Detect which cell encompasses the target text, then output its (x, y) center coordinate. 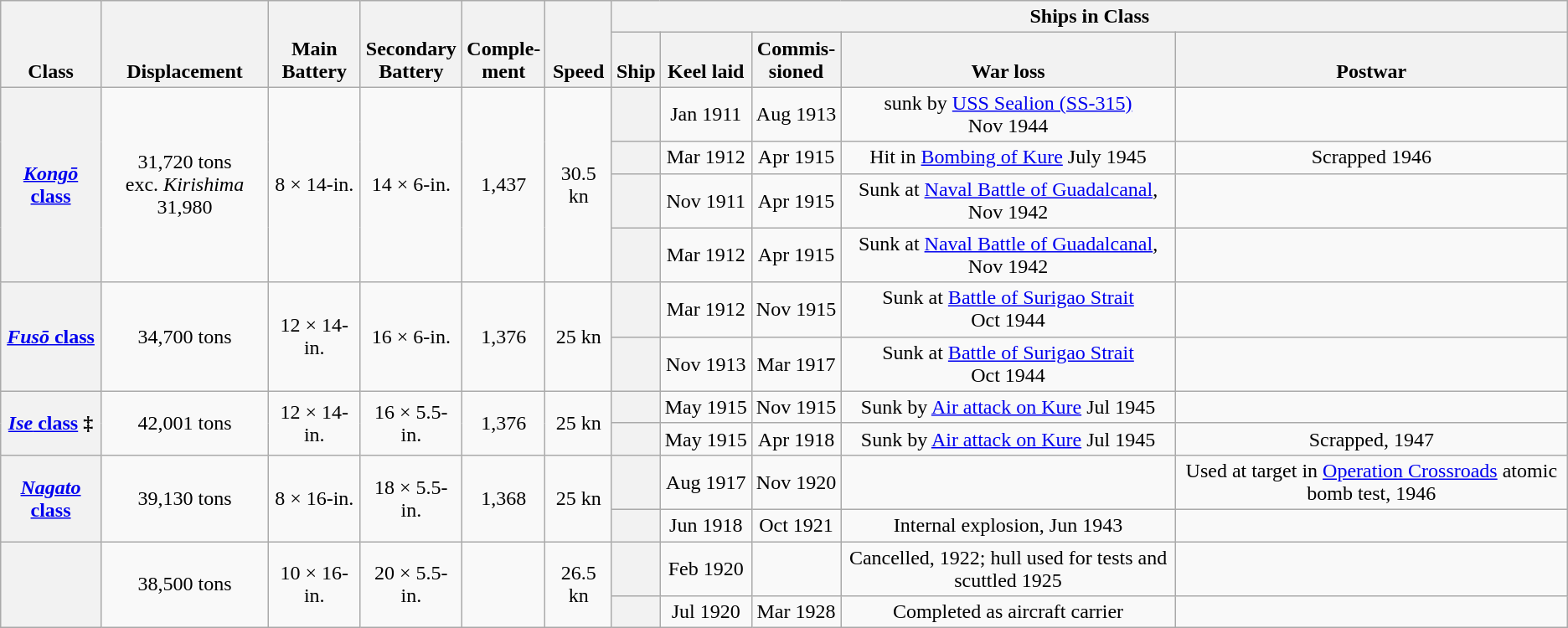
Mar 1917 (796, 363)
Jun 1918 (705, 525)
Oct 1921 (796, 525)
8 × 16-in. (315, 497)
Aug 1917 (705, 482)
31,720 tonsexc. Kirishima 31,980 (184, 184)
Used at target in Operation Crossroads atomic bomb test, 1946 (1371, 482)
20 × 5.5-in. (411, 584)
Nagato class (51, 497)
MainBattery (315, 44)
SecondaryBattery (411, 44)
Nov 1920 (796, 482)
Hit in Bombing of Kure July 1945 (1008, 157)
Speed (579, 44)
Apr 1918 (796, 439)
Nov 1913 (705, 363)
Scrapped 1946 (1371, 157)
sunk by USS Sealion (SS-315) Nov 1944 (1008, 114)
Class (51, 44)
26.5 kn (579, 584)
30.5 kn (579, 184)
Ship (636, 60)
Displacement (184, 44)
Commis-sioned (796, 60)
Ships in Class (1089, 17)
Aug 1913 (796, 114)
Kongō class (51, 184)
Cancelled, 1922; hull used for tests and scuttled 1925 (1008, 568)
8 × 14-in. (315, 184)
Completed as aircraft carrier (1008, 612)
10 × 16-in. (315, 584)
1,368 (504, 497)
Comple-ment (504, 44)
Jan 1911 (705, 114)
Feb 1920 (705, 568)
38,500 tons (184, 584)
Nov 1911 (705, 201)
18 × 5.5-in. (411, 497)
34,700 tons (184, 337)
Mar 1928 (796, 612)
39,130 tons (184, 497)
Postwar (1371, 60)
16 × 5.5-in. (411, 423)
Scrapped, 1947 (1371, 439)
Jul 1920 (705, 612)
Internal explosion, Jun 1943 (1008, 525)
1,437 (504, 184)
14 × 6-in. (411, 184)
16 × 6-in. (411, 337)
Fusō class (51, 337)
Ise class ‡ (51, 423)
War loss (1008, 60)
Keel laid (705, 60)
42,001 tons (184, 423)
